Determine the (X, Y) coordinate at the center of the cell enclosing the given text.  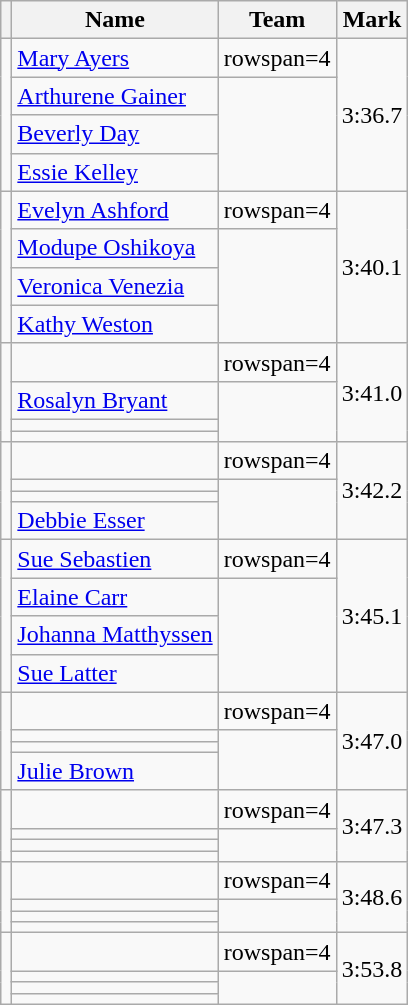
Elaine Carr (115, 597)
3:42.2 (372, 491)
Mark (372, 20)
3:40.1 (372, 267)
3:41.0 (372, 392)
Arthurene Gainer (115, 96)
3:47.3 (372, 826)
Kathy Weston (115, 324)
3:45.1 (372, 616)
Rosalyn Bryant (115, 400)
Beverly Day (115, 134)
Veronica Venezia (115, 286)
Name (115, 20)
Essie Kelley (115, 172)
Johanna Matthyssen (115, 635)
Mary Ayers (115, 58)
3:47.0 (372, 741)
3:48.6 (372, 898)
Sue Sebastien (115, 559)
3:36.7 (372, 115)
Team (277, 20)
Modupe Oshikoya (115, 248)
Julie Brown (115, 771)
3:53.8 (372, 968)
Evelyn Ashford (115, 210)
Debbie Esser (115, 521)
Sue Latter (115, 673)
